Find where the given text appears and provide that cell's center as (x, y) coordinate. 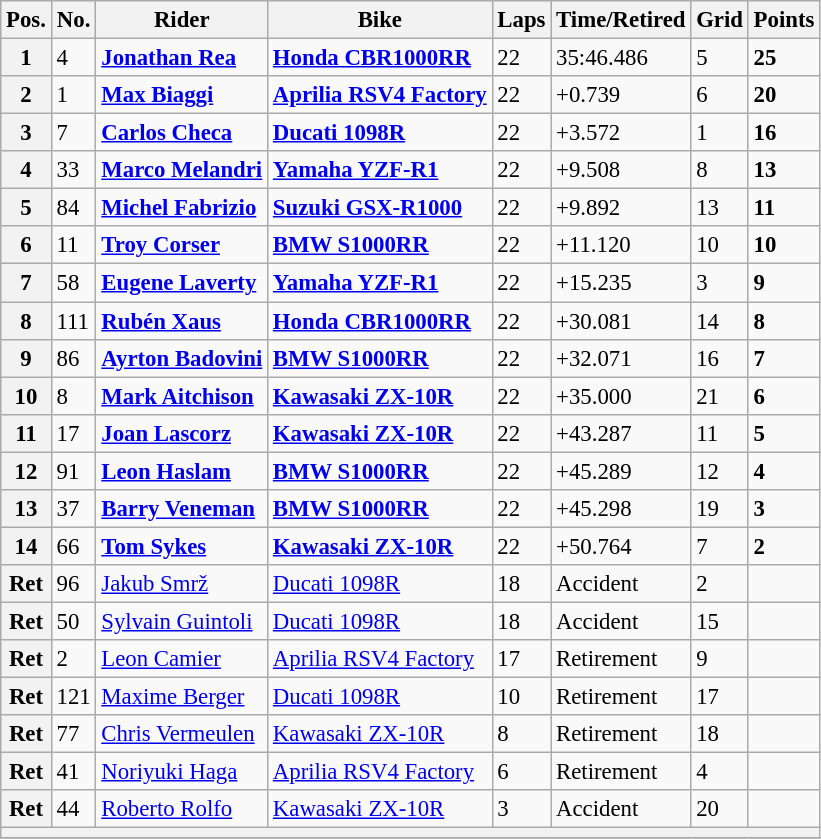
Joan Lascorz (182, 433)
Eugene Laverty (182, 283)
No. (74, 20)
+32.071 (621, 358)
+35.000 (621, 396)
+45.298 (621, 509)
Tom Sykes (182, 546)
Ayrton Badovini (182, 358)
Mark Aitchison (182, 396)
Laps (522, 20)
+11.120 (621, 245)
86 (74, 358)
Grid (720, 20)
Troy Corser (182, 245)
Roberto Rolfo (182, 809)
41 (74, 772)
19 (720, 509)
Pos. (26, 20)
84 (74, 208)
Maxime Berger (182, 697)
Suzuki GSX-R1000 (380, 208)
Barry Veneman (182, 509)
+30.081 (621, 321)
Time/Retired (621, 20)
Marco Melandri (182, 170)
58 (74, 283)
121 (74, 697)
Leon Haslam (182, 471)
Jakub Smrž (182, 584)
Max Biaggi (182, 95)
Rubén Xaus (182, 321)
Jonathan Rea (182, 58)
111 (74, 321)
91 (74, 471)
15 (720, 621)
+45.289 (621, 471)
+3.572 (621, 133)
+0.739 (621, 95)
Chris Vermeulen (182, 734)
+43.287 (621, 433)
Carlos Checa (182, 133)
Bike (380, 20)
+9.508 (621, 170)
50 (74, 621)
Rider (182, 20)
96 (74, 584)
37 (74, 509)
66 (74, 546)
33 (74, 170)
+9.892 (621, 208)
21 (720, 396)
44 (74, 809)
+50.764 (621, 546)
25 (784, 58)
77 (74, 734)
Sylvain Guintoli (182, 621)
35:46.486 (621, 58)
+15.235 (621, 283)
Noriyuki Haga (182, 772)
Michel Fabrizio (182, 208)
Points (784, 20)
Leon Camier (182, 659)
